Pinpoint the cell where the given text exists, returning its (X, Y) midpoint coordinate. 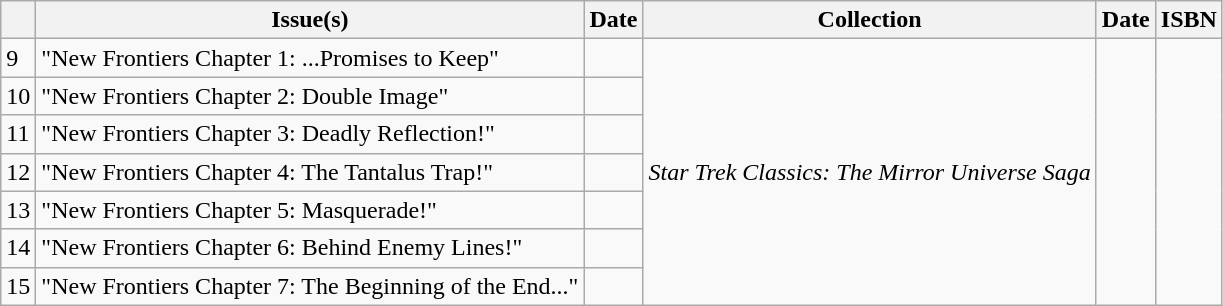
12 (18, 172)
13 (18, 210)
Collection (870, 20)
10 (18, 96)
Star Trek Classics: The Mirror Universe Saga (870, 172)
14 (18, 248)
ISBN (1188, 20)
"New Frontiers Chapter 5: Masquerade!" (310, 210)
"New Frontiers Chapter 2: Double Image" (310, 96)
"New Frontiers Chapter 7: The Beginning of the End..." (310, 286)
"New Frontiers Chapter 6: Behind Enemy Lines!" (310, 248)
11 (18, 134)
"New Frontiers Chapter 4: The Tantalus Trap!" (310, 172)
15 (18, 286)
"New Frontiers Chapter 1: ...Promises to Keep" (310, 58)
"New Frontiers Chapter 3: Deadly Reflection!" (310, 134)
Issue(s) (310, 20)
9 (18, 58)
